For the text-containing cell, return its midpoint in [x, y] coordinate format. 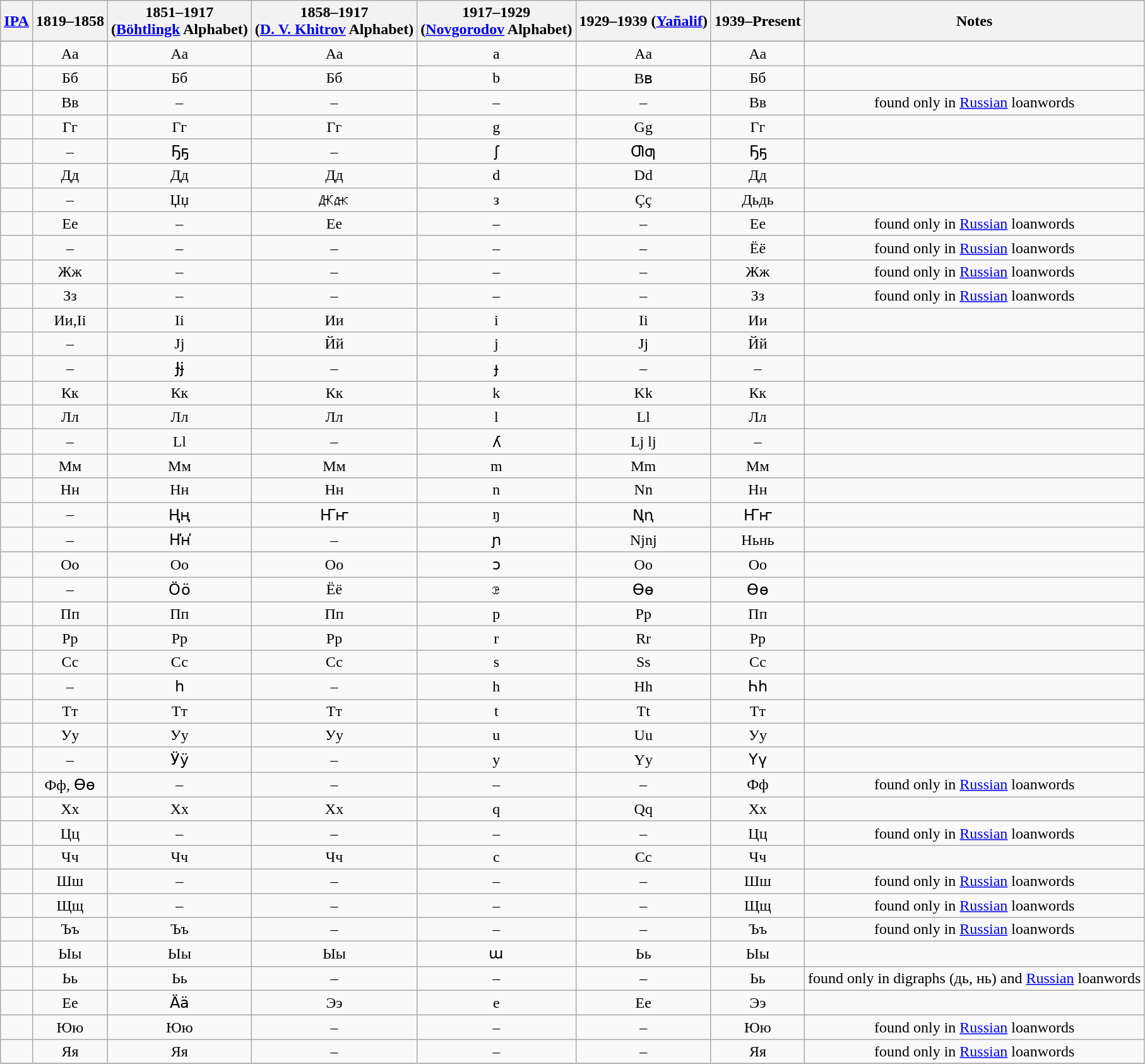
l [496, 417]
g [496, 127]
Н̕н̕ [179, 540]
Lj lj [643, 441]
y [496, 760]
h [496, 686]
Hh [643, 686]
Ƣƣ [643, 152]
Іі [179, 320]
Dd [643, 176]
i [496, 320]
Kk [643, 393]
p [496, 614]
t [496, 711]
ʃ [496, 152]
ŋ [496, 515]
j [496, 344]
e [496, 1003]
Bʙ [643, 78]
Үү [757, 760]
Ss [643, 662]
Ɵɵ [643, 590]
Njnj [643, 540]
Џџ [179, 200]
Çç [643, 200]
Nn [643, 490]
Ii [643, 320]
Yy [643, 760]
1819–1858 [69, 21]
a [496, 54]
1917–1929(Novgorodov Alphabet) [496, 21]
Cc [643, 857]
Ԫԫ [334, 200]
c [496, 857]
һ [179, 686]
Ɉɉ [179, 369]
ɔ [496, 565]
Notes [975, 21]
Tt [643, 711]
1939–Present [757, 21]
Ꞑꞑ [643, 515]
з [496, 200]
k [496, 393]
Фф, Ѳѳ [69, 785]
Jj [643, 344]
Һһ [757, 686]
s [496, 662]
Ӓӓ [179, 1003]
Oo [643, 565]
Uu [643, 735]
Ӧӧ [179, 590]
Gg [643, 127]
Qq [643, 809]
Mm [643, 466]
1858–1917(D. V. Khitrov Alphabet) [334, 21]
Rr [643, 638]
Pp [643, 614]
u [496, 735]
d [496, 176]
q [496, 809]
b [496, 78]
ɟ [496, 369]
Фф [757, 785]
Ңң [179, 515]
Ии,Іі [69, 320]
ɯ [496, 954]
Өө [757, 590]
Дьдь [757, 200]
ɲ [496, 540]
found only in digraphs (дь, нь) and Russian loanwords [975, 978]
Ньнь [757, 540]
Aa [643, 54]
Јј [179, 344]
IPA [16, 21]
Ee [643, 1003]
1929–1939 (Yañalif) [643, 21]
r [496, 638]
1851–1917(Böhtlingk Alphabet) [179, 21]
Ӱӱ [179, 760]
ʎ [496, 441]
m [496, 466]
ꭢ [496, 590]
n [496, 490]
